Find where the given text appears and provide that cell's center as (X, Y) coordinate. 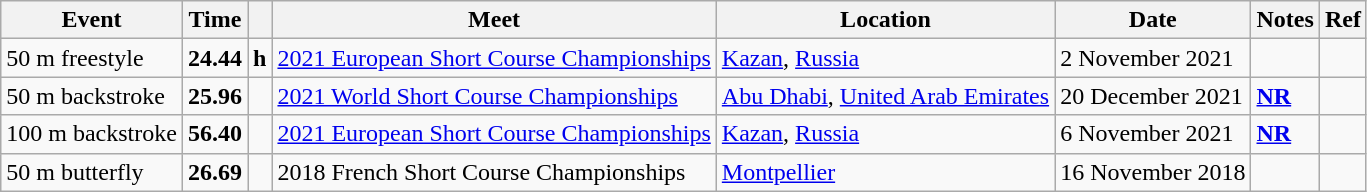
Event (92, 20)
56.40 (214, 134)
100 m backstroke (92, 134)
50 m backstroke (92, 96)
2021 World Short Course Championships (494, 96)
6 November 2021 (1153, 134)
Notes (1285, 20)
50 m butterfly (92, 172)
Meet (494, 20)
24.44 (214, 58)
Time (214, 20)
Ref (1342, 20)
Abu Dhabi, United Arab Emirates (885, 96)
Montpellier (885, 172)
Date (1153, 20)
25.96 (214, 96)
16 November 2018 (1153, 172)
Location (885, 20)
h (260, 58)
20 December 2021 (1153, 96)
2018 French Short Course Championships (494, 172)
26.69 (214, 172)
2 November 2021 (1153, 58)
50 m freestyle (92, 58)
